Search for the cell housing the specified text and yield its [x, y] center coordinate. 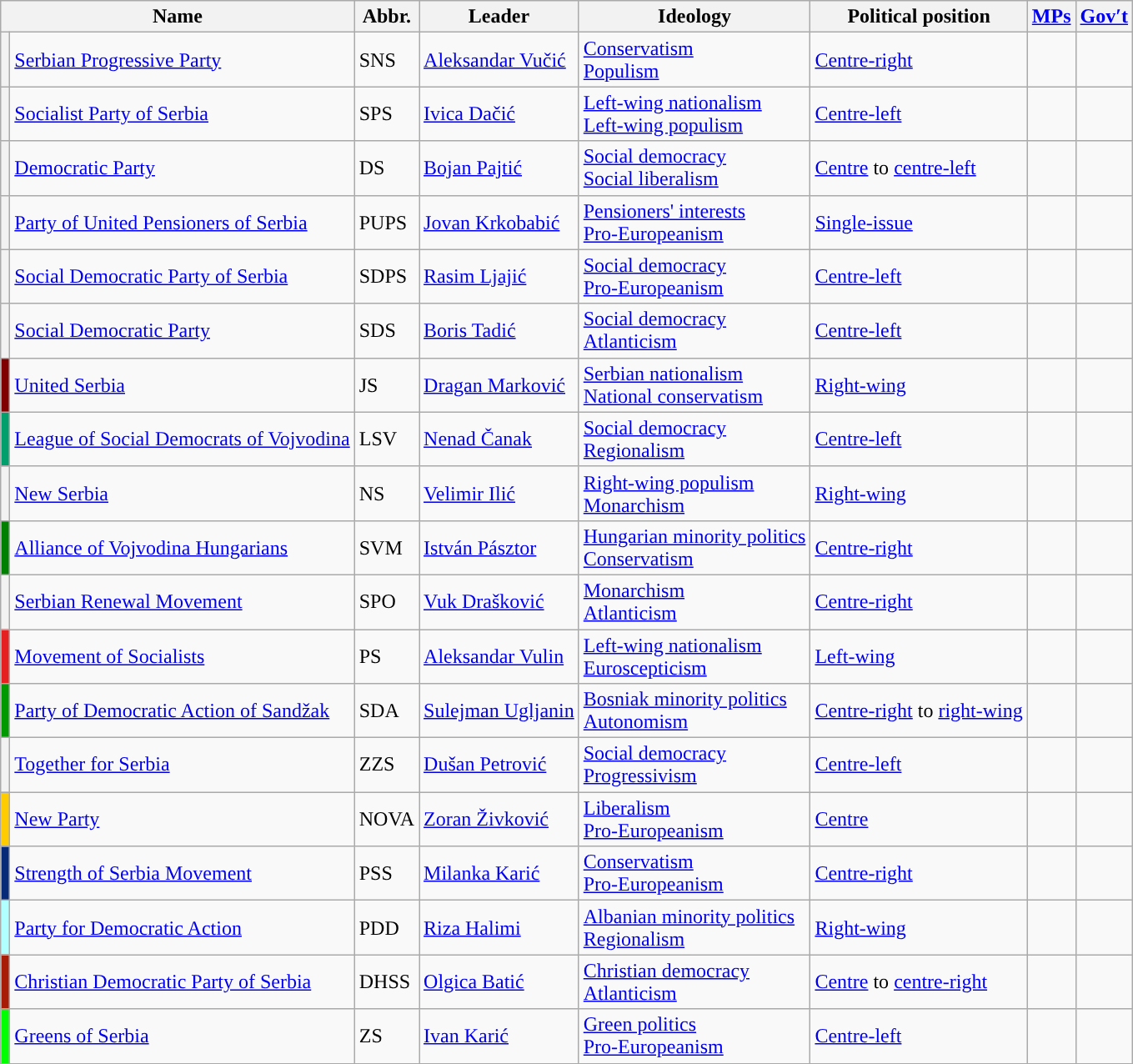
Together for Serbia [182, 765]
United Serbia [182, 385]
SVM [387, 547]
Serbian Renewal Movement [182, 602]
MonarchismAtlanticism [694, 602]
Green politicsPro-Europeanism [694, 1036]
Bojan Pajtić [499, 168]
Left-wing [919, 655]
ZS [387, 1036]
LiberalismPro-Europeanism [694, 819]
Left-wing nationalismEuroscepticism [694, 655]
Single-issue [919, 222]
NOVA [387, 819]
Party of United Pensioners of Serbia [182, 222]
Party of Democratic Action of Sandžak [182, 710]
Jovan Krkobabić [499, 222]
Dragan Marković [499, 385]
MPs [1051, 17]
LSV [387, 439]
Riza Halimi [499, 927]
Christian Democratic Party of Serbia [182, 982]
Albanian minority politicsRegionalism [694, 927]
DHSS [387, 982]
Ivan Karić [499, 1036]
Boris Tadić [499, 330]
Nenad Čanak [499, 439]
PS [387, 655]
Political position [919, 17]
Socialist Party of Serbia [182, 113]
Sulejman Ugljanin [499, 710]
Social democracyRegionalism [694, 439]
Dušan Petrović [499, 765]
Centre [919, 819]
Greens of Serbia [182, 1036]
Right-wing populismMonarchism [694, 494]
Serbian Progressive Party [182, 60]
SNS [387, 60]
PUPS [387, 222]
New Serbia [182, 494]
Social Democratic Party [182, 330]
Social democracyProgressivism [694, 765]
ConservatismPro-Europeanism [694, 874]
Bosniak minority politicsAutonomism [694, 710]
Movement of Socialists [182, 655]
Gov′t [1104, 17]
NS [387, 494]
Strength of Serbia Movement [182, 874]
Zoran Živković [499, 819]
Serbian nationalismNational conservatism [694, 385]
Social Democratic Party of Serbia [182, 277]
Pensioners' interestsPro-Europeanism [694, 222]
Olgica Batić [499, 982]
Social democracyPro-Europeanism [694, 277]
Democratic Party [182, 168]
PDD [387, 927]
Rasim Ljajić [499, 277]
SPO [387, 602]
Aleksandar Vulin [499, 655]
Christian democracyAtlanticism [694, 982]
Party for Democratic Action [182, 927]
SDA [387, 710]
Centre to centre-right [919, 982]
Milanka Karić [499, 874]
Velimir Ilić [499, 494]
Abbr. [387, 17]
Centre-right to right-wing [919, 710]
Ivica Dačić [499, 113]
Aleksandar Vučić [499, 60]
Left-wing nationalismLeft-wing populism [694, 113]
ZZS [387, 765]
JS [387, 385]
SDS [387, 330]
PSS [387, 874]
Centre to centre-left [919, 168]
Hungarian minority politicsConservatism [694, 547]
SPS [387, 113]
ConservatismPopulism [694, 60]
Leader [499, 17]
Vuk Drašković [499, 602]
League of Social Democrats of Vojvodina [182, 439]
Ideology [694, 17]
Alliance of Vojvodina Hungarians [182, 547]
SDPS [387, 277]
Social democracyAtlanticism [694, 330]
István Pásztor [499, 547]
Name [178, 17]
Social democracySocial liberalism [694, 168]
DS [387, 168]
New Party [182, 819]
